Find where the given text appears and provide that cell's center as [X, Y] coordinate. 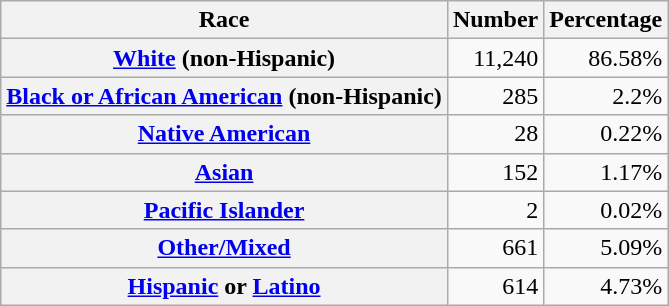
Pacific Islander [224, 210]
661 [495, 248]
11,240 [495, 58]
1.17% [606, 172]
4.73% [606, 286]
White (non-Hispanic) [224, 58]
285 [495, 96]
614 [495, 286]
0.02% [606, 210]
Percentage [606, 20]
152 [495, 172]
2.2% [606, 96]
2 [495, 210]
0.22% [606, 134]
Black or African American (non-Hispanic) [224, 96]
Asian [224, 172]
Hispanic or Latino [224, 286]
86.58% [606, 58]
28 [495, 134]
Race [224, 20]
5.09% [606, 248]
Other/Mixed [224, 248]
Native American [224, 134]
Number [495, 20]
